Scan for the cell matching the given text and deliver its [x, y] coordinate at center. 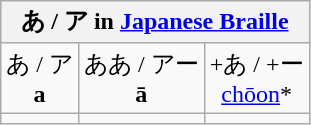
ああ / アー ā [141, 78]
あ / ア in Japanese Braille [155, 22]
あ / ア a [40, 78]
+あ / +ー chōon* [256, 78]
